Pinpoint the cell where the given text exists, returning its [X, Y] midpoint coordinate. 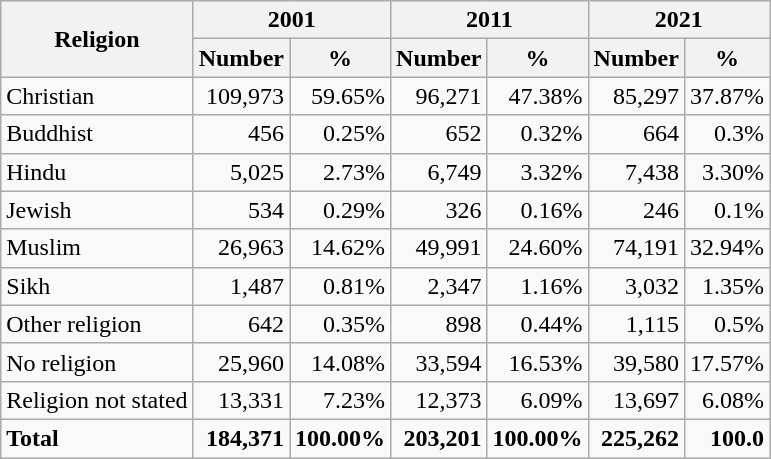
74,191 [636, 248]
456 [241, 134]
12,373 [439, 400]
109,973 [241, 96]
14.08% [340, 362]
Other religion [97, 324]
0.32% [538, 134]
2001 [292, 20]
33,594 [439, 362]
0.5% [726, 324]
0.1% [726, 210]
1.16% [538, 286]
6,749 [439, 172]
16.53% [538, 362]
2,347 [439, 286]
3.30% [726, 172]
96,271 [439, 96]
1.35% [726, 286]
664 [636, 134]
5,025 [241, 172]
3,032 [636, 286]
0.3% [726, 134]
898 [439, 324]
59.65% [340, 96]
47.38% [538, 96]
13,331 [241, 400]
225,262 [636, 438]
652 [439, 134]
Religion not stated [97, 400]
32.94% [726, 248]
0.29% [340, 210]
49,991 [439, 248]
0.44% [538, 324]
534 [241, 210]
Jewish [97, 210]
0.35% [340, 324]
Sikh [97, 286]
13,697 [636, 400]
1,115 [636, 324]
Muslim [97, 248]
Total [97, 438]
0.25% [340, 134]
No religion [97, 362]
100.0 [726, 438]
2021 [678, 20]
184,371 [241, 438]
17.57% [726, 362]
326 [439, 210]
Buddhist [97, 134]
642 [241, 324]
Religion [97, 39]
85,297 [636, 96]
0.81% [340, 286]
6.09% [538, 400]
Christian [97, 96]
24.60% [538, 248]
1,487 [241, 286]
25,960 [241, 362]
26,963 [241, 248]
39,580 [636, 362]
7.23% [340, 400]
2.73% [340, 172]
0.16% [538, 210]
246 [636, 210]
Hindu [97, 172]
37.87% [726, 96]
7,438 [636, 172]
3.32% [538, 172]
203,201 [439, 438]
14.62% [340, 248]
6.08% [726, 400]
2011 [490, 20]
